Locate the cell with the specified text and output its (X, Y) center coordinate. 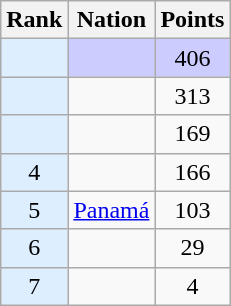
7 (34, 286)
169 (192, 134)
5 (34, 210)
Nation (112, 20)
6 (34, 248)
Panamá (112, 210)
406 (192, 58)
103 (192, 210)
166 (192, 172)
313 (192, 96)
29 (192, 248)
Points (192, 20)
Rank (34, 20)
